Scan for the cell matching the given text and deliver its [x, y] coordinate at center. 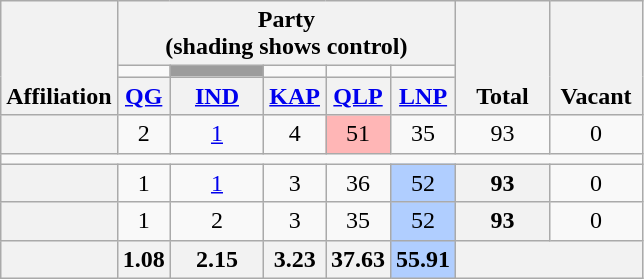
KAP [295, 96]
Vacant [596, 58]
55.91 [424, 259]
Party (shading shows control) [286, 34]
2.15 [217, 259]
51 [358, 134]
QLP [358, 96]
Affiliation [59, 58]
37.63 [358, 259]
LNP [424, 96]
1.08 [144, 259]
3.23 [295, 259]
Total [503, 58]
QG [144, 96]
4 [295, 134]
36 [358, 183]
IND [217, 96]
